Identify which cell holds the provided text, then report its (x, y) central coordinate. 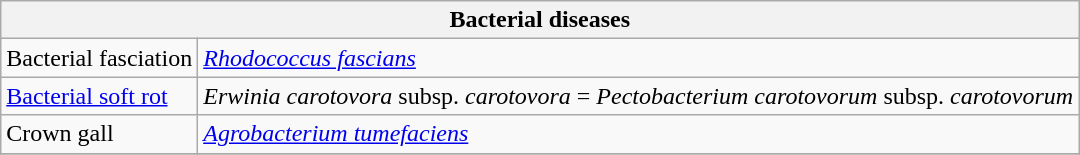
Bacterial soft rot (100, 96)
Rhodococcus fascians (638, 58)
Bacterial diseases (540, 20)
Crown gall (100, 134)
Agrobacterium tumefaciens (638, 134)
Bacterial fasciation (100, 58)
Erwinia carotovora subsp. carotovora = Pectobacterium carotovorum subsp. carotovorum (638, 96)
